For the text-containing cell, return its midpoint in [X, Y] coordinate format. 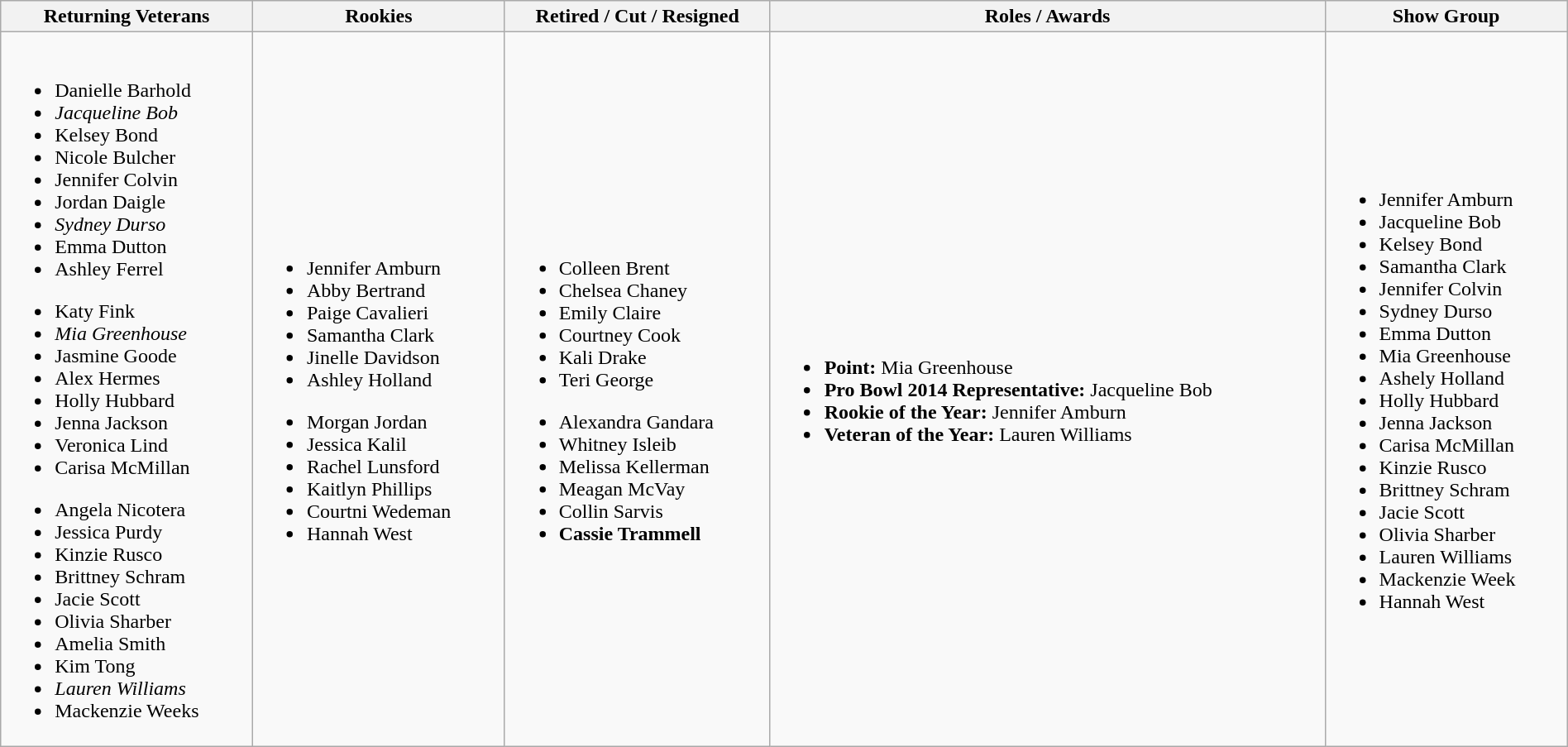
Rookies [379, 17]
Roles / Awards [1047, 17]
Point: Mia GreenhousePro Bowl 2014 Representative: Jacqueline BobRookie of the Year: Jennifer AmburnVeteran of the Year: Lauren Williams [1047, 389]
Retired / Cut / Resigned [637, 17]
Show Group [1446, 17]
Returning Veterans [127, 17]
